Return the [x, y] coordinate for the center point of the cell that contains the specified text.  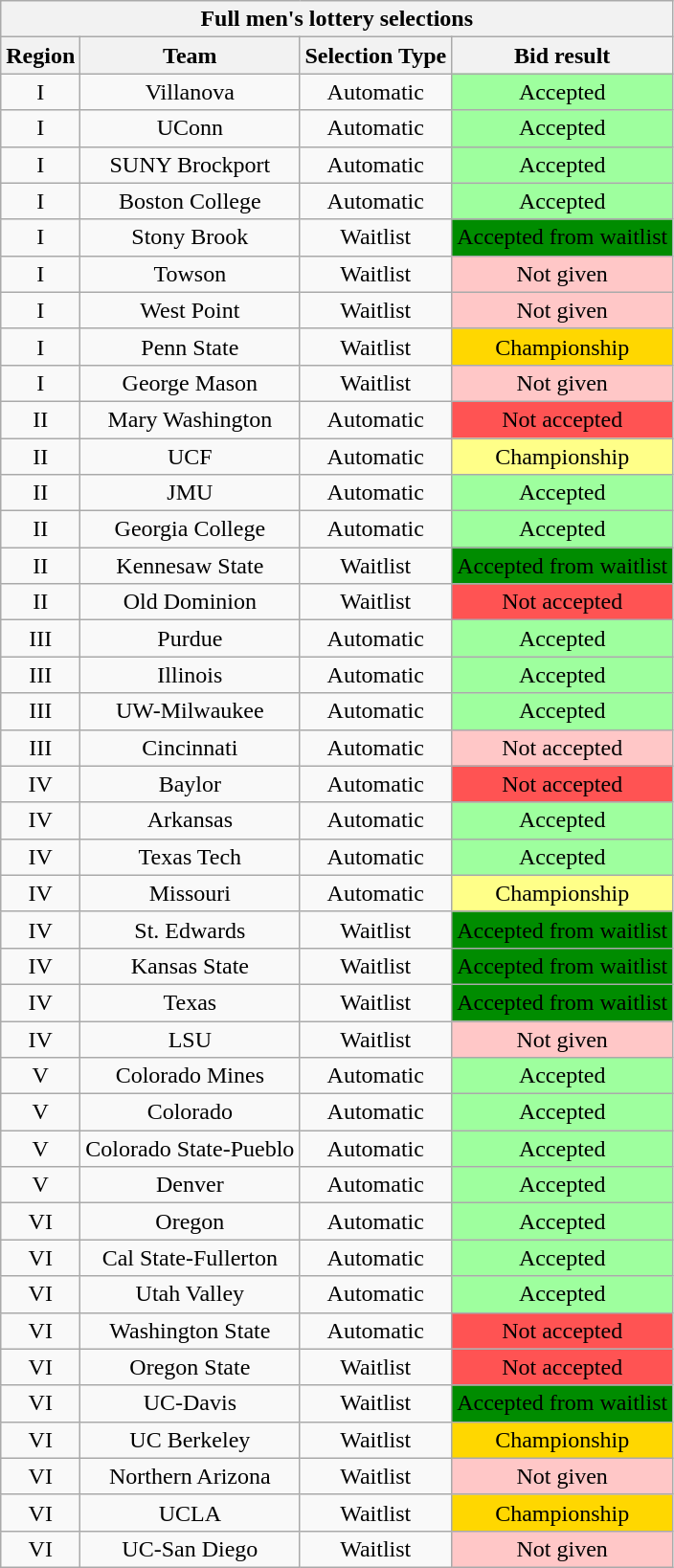
SUNY Brockport [190, 165]
Illinois [190, 675]
JMU [190, 493]
UC-Davis [190, 1403]
UConn [190, 128]
Northern Arizona [190, 1476]
Baylor [190, 784]
St. Edwards [190, 930]
Arkansas [190, 820]
Utah Valley [190, 1294]
Missouri [190, 893]
Texas Tech [190, 857]
Colorado Mines [190, 1076]
Selection Type [375, 56]
LSU [190, 1039]
UC-San Diego [190, 1549]
Colorado [190, 1112]
Old Dominion [190, 602]
Colorado State-Pueblo [190, 1149]
UC Berkeley [190, 1440]
Towson [190, 274]
Denver [190, 1185]
Villanova [190, 92]
Oregon [190, 1221]
West Point [190, 310]
Team [190, 56]
George Mason [190, 383]
Washington State [190, 1331]
Stony Brook [190, 237]
Penn State [190, 347]
Texas [190, 1002]
Cal State-Fullerton [190, 1258]
Boston College [190, 201]
Georgia College [190, 529]
Full men's lottery selections [337, 19]
Cincinnati [190, 748]
Kennesaw State [190, 566]
UCLA [190, 1512]
Mary Washington [190, 419]
UW-Milwaukee [190, 711]
Kansas State [190, 966]
Bid result [563, 56]
Purdue [190, 638]
UCF [190, 457]
Oregon State [190, 1367]
Region [40, 56]
